Output the (x, y) coordinate of the center of the cell containing the given text.  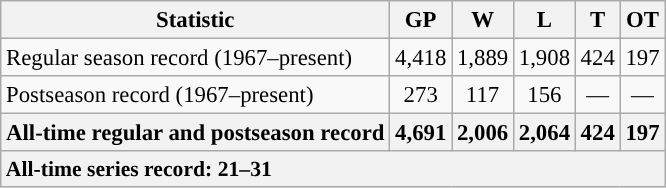
Postseason record (1967–present) (196, 95)
GP (421, 20)
2,064 (544, 133)
T (598, 20)
117 (483, 95)
All-time regular and postseason record (196, 133)
2,006 (483, 133)
273 (421, 95)
156 (544, 95)
1,889 (483, 58)
W (483, 20)
L (544, 20)
Statistic (196, 20)
4,418 (421, 58)
Regular season record (1967–present) (196, 58)
4,691 (421, 133)
OT (642, 20)
All-time series record: 21–31 (333, 169)
1,908 (544, 58)
